Pinpoint the cell where the given text exists, returning its [x, y] midpoint coordinate. 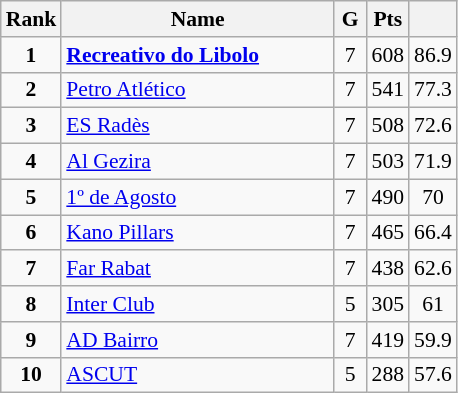
9 [32, 340]
10 [32, 375]
70 [433, 197]
Name [198, 19]
541 [388, 90]
62.6 [433, 269]
419 [388, 340]
Far Rabat [198, 269]
608 [388, 55]
Rank [32, 19]
Inter Club [198, 304]
438 [388, 269]
ES Radès [198, 126]
490 [388, 197]
71.9 [433, 162]
ASCUT [198, 375]
3 [32, 126]
AD Bairro [198, 340]
86.9 [433, 55]
66.4 [433, 233]
G [350, 19]
4 [32, 162]
Recreativo do Libolo [198, 55]
Al Gezira [198, 162]
305 [388, 304]
503 [388, 162]
288 [388, 375]
Pts [388, 19]
59.9 [433, 340]
6 [32, 233]
8 [32, 304]
508 [388, 126]
61 [433, 304]
57.6 [433, 375]
77.3 [433, 90]
1º de Agosto [198, 197]
72.6 [433, 126]
Kano Pillars [198, 233]
465 [388, 233]
2 [32, 90]
Petro Atlético [198, 90]
1 [32, 55]
